Locate the cell with the specified text and output its (x, y) center coordinate. 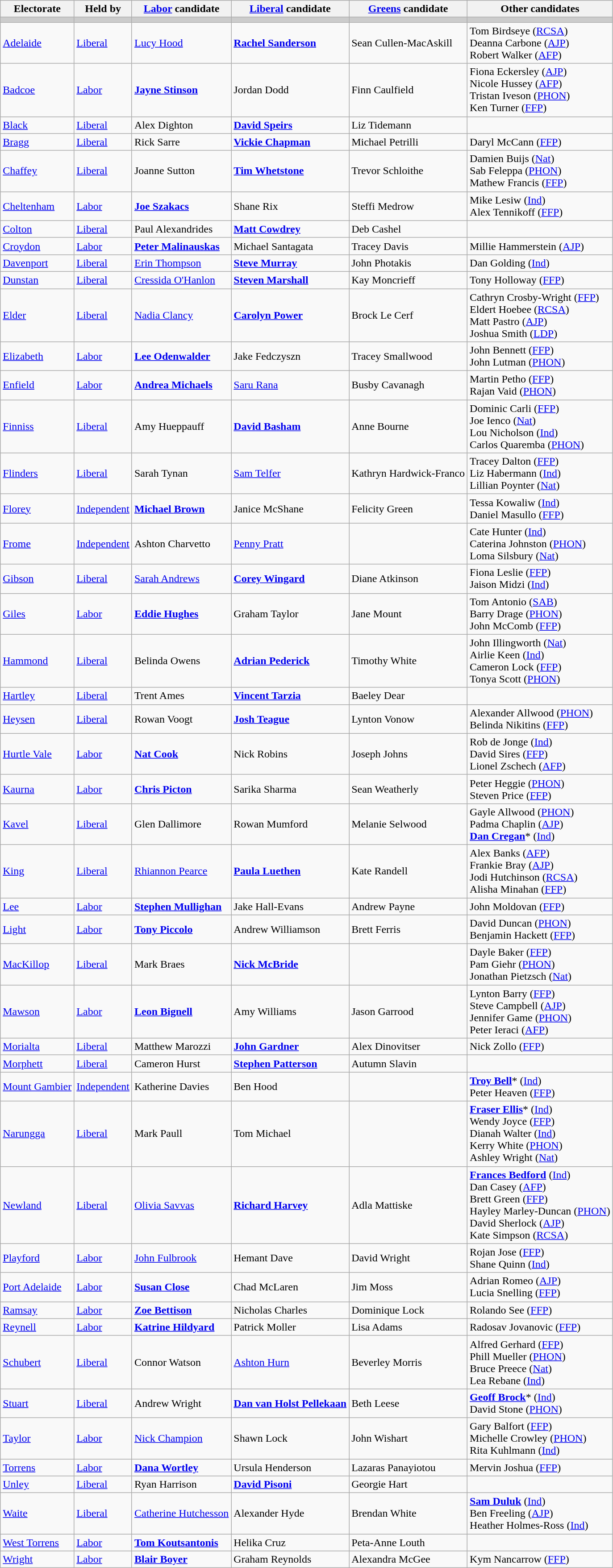
Alex Dinovitser (408, 1047)
Josh Teague (290, 719)
Brendan White (408, 1514)
Jason Garrood (408, 1011)
Joanne Sutton (181, 171)
David Pisoni (290, 1485)
Rojan Jose (FFP) Shane Quinn (Ind) (540, 1258)
Cheltenham (38, 206)
Flinders (38, 474)
Leon Bignell (181, 1011)
David Duncan (PHON) Benjamin Hackett (FFP) (540, 929)
Paul Alexandrides (181, 229)
Brett Ferris (408, 929)
Tracey Davis (408, 246)
Adrian Romeo (AJP) Lucia Snelling (FFP) (540, 1287)
Carolyn Power (290, 315)
Helika Cruz (290, 1543)
Gary Balfort (FFP) Michelle Crowley (PHON) Rita Kuhlmann (Ind) (540, 1438)
Mervin Joshua (FFP) (540, 1467)
Melanie Selwood (408, 824)
Heysen (38, 719)
Nadia Clancy (181, 315)
Timothy White (408, 661)
Playford (38, 1258)
Millie Hammerstein (AJP) (540, 246)
Michael Brown (181, 509)
Georgie Hart (408, 1485)
Adla Mattiske (408, 1205)
Vincent Tarzia (290, 696)
Daryl McCann (FFP) (540, 142)
Taylor (38, 1438)
Newland (38, 1205)
Sean Cullen-MacAskill (408, 43)
Eddie Hughes (181, 614)
Light (38, 929)
Tom Antonio (SAB) Barry Drage (PHON) John McComb (FFP) (540, 614)
Busby Cavanagh (408, 386)
Tessa Kowaliw (Ind) Daniel Masullo (FFP) (540, 509)
Adrian Pederick (290, 661)
Dominic Carli (FFP) Joe Ienco (Nat) Lou Nicholson (Ind) Carlos Quaremba (PHON) (540, 427)
Lynton Barry (FFP) Steve Campbell (AJP) Jennifer Game (PHON) Peter Ieraci (AFP) (540, 1011)
Enfield (38, 386)
Beverley Morris (408, 1362)
Anne Bourne (408, 427)
Chad McLaren (290, 1287)
Troy Bell* (Ind) Peter Heaven (FFP) (540, 1086)
Kathryn Hardwick-Franco (408, 474)
Giles (38, 614)
Sarah Tynan (181, 474)
Liberal candidate (290, 9)
Rhiannon Pearce (181, 871)
Tony Holloway (FFP) (540, 280)
Richard Harvey (290, 1205)
Cressida O'Hanlon (181, 280)
Lynton Vonow (408, 719)
Andrew Payne (408, 907)
Diane Atkinson (408, 578)
Tony Piccolo (181, 929)
Croydon (38, 246)
Alex Dighton (181, 125)
Alfred Gerhard (FFP) Phill Mueller (PHON) Bruce Preece (Nat) Lea Rebane (Ind) (540, 1362)
Joseph Johns (408, 754)
Alexander Allwood (PHON) Belinda Nikitins (FFP) (540, 719)
Mark Paull (181, 1134)
Frome (38, 544)
John Bennett (FFP) John Lutman (PHON) (540, 356)
Rowan Voogt (181, 719)
Jim Moss (408, 1287)
Shawn Lock (290, 1438)
Radosav Jovanovic (FFP) (540, 1327)
Erin Thompson (181, 263)
Tracey Smallwood (408, 356)
Amy Williams (290, 1011)
Dominique Lock (408, 1310)
Elizabeth (38, 356)
Chris Picton (181, 789)
Mark Braes (181, 965)
Nick Robins (290, 754)
Morphett (38, 1064)
Catherine Hutchesson (181, 1514)
Matthew Marozzi (181, 1047)
Alexander Hyde (290, 1514)
Alexandra McGee (408, 1560)
Other candidates (540, 9)
Penny Pratt (290, 544)
Graham Taylor (290, 614)
Lee (38, 907)
John Moldovan (FFP) (540, 907)
Rolando See (FFP) (540, 1310)
Joe Szakacs (181, 206)
Jayne Stinson (181, 90)
Felicity Green (408, 509)
Blair Boyer (181, 1560)
Morialta (38, 1047)
Torrens (38, 1467)
Hemant Dave (290, 1258)
Port Adelaide (38, 1287)
Sarah Andrews (181, 578)
Brock Le Cerf (408, 315)
Waite (38, 1514)
Jake Hall-Evans (290, 907)
Steve Murray (290, 263)
Davenport (38, 263)
Kaurna (38, 789)
Ashton Charvetto (181, 544)
Saru Rana (290, 386)
Andrew Williamson (290, 929)
Nick Zollo (FFP) (540, 1047)
Paula Luethen (290, 871)
Black (38, 125)
Lee Odenwalder (181, 356)
Sam Duluk (Ind) Ben Freeling (AJP) Heather Holmes-Ross (Ind) (540, 1514)
Nick McBride (290, 965)
Hartley (38, 696)
John Wishart (408, 1438)
Tim Whetstone (290, 171)
Steven Marshall (290, 280)
Shane Rix (290, 206)
MacKillop (38, 965)
Dana Wortley (181, 1467)
Ramsay (38, 1310)
Vickie Chapman (290, 142)
Ashton Hurn (290, 1362)
Glen Dallimore (181, 824)
Corey Wingard (290, 578)
Rowan Mumford (290, 824)
Chaffey (38, 171)
Zoe Bettison (181, 1310)
Finniss (38, 427)
Steffi Medrow (408, 206)
Matt Cowdrey (290, 229)
Kay Moncrieff (408, 280)
Andrew Wright (181, 1403)
Dan van Holst Pellekaan (290, 1403)
Bragg (38, 142)
Fiona Eckersley (AJP) Nicole Hussey (AFP) Tristan Iveson (PHON) Ken Turner (FFP) (540, 90)
Tom Koutsantonis (181, 1543)
Ryan Harrison (181, 1485)
Finn Caulfield (408, 90)
Kate Randell (408, 871)
Katherine Davies (181, 1086)
Amy Hueppauff (181, 427)
Labor candidate (181, 9)
Jordan Dodd (290, 90)
Dunstan (38, 280)
West Torrens (38, 1543)
Mount Gambier (38, 1086)
Connor Watson (181, 1362)
Fraser Ellis* (Ind) Wendy Joyce (FFP) Dianah Walter (Ind) Kerry White (PHON) Ashley Wright (Nat) (540, 1134)
Fiona Leslie (FFP) Jaison Midzi (Ind) (540, 578)
Gayle Allwood (PHON) Padma Chaplin (AJP) Dan Cregan* (Ind) (540, 824)
Tom Birdseye (RCSA) Deanna Carbone (AJP) Robert Walker (AFP) (540, 43)
Damien Buijs (Nat) Sab Feleppa (PHON) Mathew Francis (FFP) (540, 171)
John Illingworth (Nat) Airlie Keen (Ind) Cameron Lock (FFP) Tonya Scott (PHON) (540, 661)
Rob de Jonge (Ind) David Sires (FFP) Lionel Zschech (AFP) (540, 754)
Peter Heggie (PHON) Steven Price (FFP) (540, 789)
John Fulbrook (181, 1258)
Patrick Moller (290, 1327)
Nick Champion (181, 1438)
Stephen Mullighan (181, 907)
Cate Hunter (Ind)Caterina Johnston (PHON) Loma Silsbury (Nat) (540, 544)
Wright (38, 1560)
Lazaras Panayiotou (408, 1467)
Nat Cook (181, 754)
Greens candidate (408, 9)
Susan Close (181, 1287)
Baeley Dear (408, 696)
Nicholas Charles (290, 1310)
Held by (103, 9)
David Basham (290, 427)
David Speirs (290, 125)
Peter Malinauskas (181, 246)
Ursula Henderson (290, 1467)
Janice McShane (290, 509)
John Gardner (290, 1047)
Dan Golding (Ind) (540, 263)
Kavel (38, 824)
Alex Banks (AFP) Frankie Bray (AJP) Jodi Hutchinson (RCSA) Alisha Minahan (FFP) (540, 871)
Michael Santagata (290, 246)
Unley (38, 1485)
Cathryn Crosby-Wright (FFP) Eldert Hoebee (RCSA) Matt Pastro (AJP) Joshua Smith (LDP) (540, 315)
King (38, 871)
Narungga (38, 1134)
Stephen Patterson (290, 1064)
Autumn Slavin (408, 1064)
Liz Tidemann (408, 125)
Florey (38, 509)
Belinda Owens (181, 661)
Adelaide (38, 43)
Sarika Sharma (290, 789)
Lucy Hood (181, 43)
Colton (38, 229)
Rachel Sanderson (290, 43)
Mawson (38, 1011)
Michael Petrilli (408, 142)
Electorate (38, 9)
Frances Bedford (Ind) Dan Casey (AFP) Brett Green (FFP) Hayley Marley-Duncan (PHON) David Sherlock (AJP) Kate Simpson (RCSA) (540, 1205)
Stuart (38, 1403)
Jane Mount (408, 614)
Sam Telfer (290, 474)
David Wright (408, 1258)
Trevor Schloithe (408, 171)
Tracey Dalton (FFP) Liz Habermann (Ind) Lillian Poynter (Nat) (540, 474)
John Photakis (408, 263)
Lisa Adams (408, 1327)
Badcoe (38, 90)
Hurtle Vale (38, 754)
Olivia Savvas (181, 1205)
Schubert (38, 1362)
Ben Hood (290, 1086)
Peta-Anne Louth (408, 1543)
Cameron Hurst (181, 1064)
Sean Weatherly (408, 789)
Mike Lesiw (Ind) Alex Tennikoff (FFP) (540, 206)
Beth Leese (408, 1403)
Geoff Brock* (Ind) David Stone (PHON) (540, 1403)
Dayle Baker (FFP) Pam Giehr (PHON) Jonathan Pietzsch (Nat) (540, 965)
Tom Michael (290, 1134)
Jake Fedczyszn (290, 356)
Trent Ames (181, 696)
Kym Nancarrow (FFP) (540, 1560)
Elder (38, 315)
Andrea Michaels (181, 386)
Rick Sarre (181, 142)
Hammond (38, 661)
Graham Reynolds (290, 1560)
Gibson (38, 578)
Martin Petho (FFP) Rajan Vaid (PHON) (540, 386)
Reynell (38, 1327)
Katrine Hildyard (181, 1327)
Deb Cashel (408, 229)
